Determine the (x, y) coordinate at the center of the cell enclosing the given text.  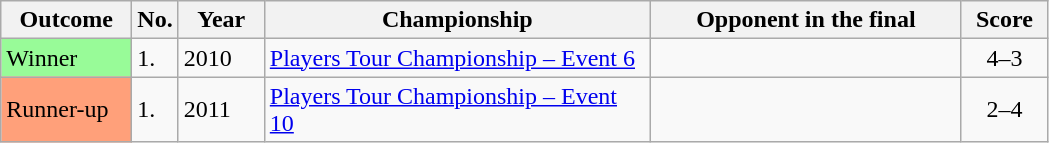
2010 (221, 58)
No. (155, 20)
2011 (221, 110)
Players Tour Championship – Event 6 (457, 58)
Runner-up (66, 110)
4–3 (1004, 58)
Year (221, 20)
Score (1004, 20)
Players Tour Championship – Event 10 (457, 110)
Championship (457, 20)
Outcome (66, 20)
Opponent in the final (806, 20)
2–4 (1004, 110)
Winner (66, 58)
